Output the [X, Y] coordinate of the center of the cell containing the given text.  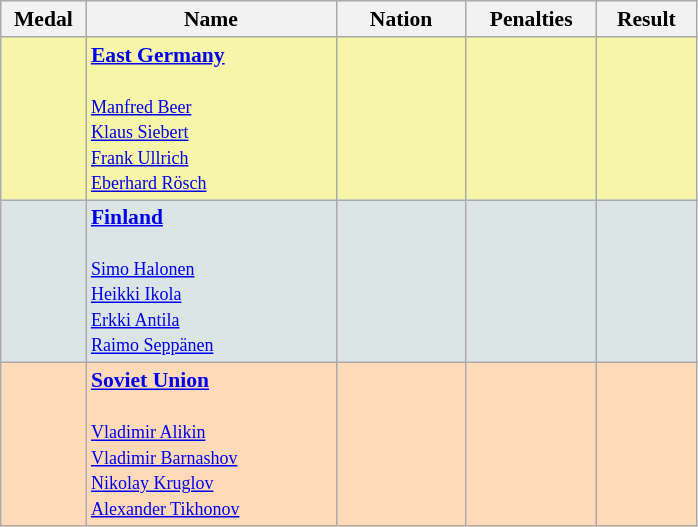
FinlandSimo HalonenHeikki IkolaErkki AntilaRaimo Seppänen [211, 282]
East GermanyManfred BeerKlaus SiebertFrank UllrichEberhard Rösch [211, 118]
Soviet UnionVladimir AlikinVladimir BarnashovNikolay KruglovAlexander Tikhonov [211, 444]
Penalties [531, 19]
Name [211, 19]
Medal [44, 19]
Result [646, 19]
Nation [401, 19]
